Detect which cell encompasses the target text, then output its [x, y] center coordinate. 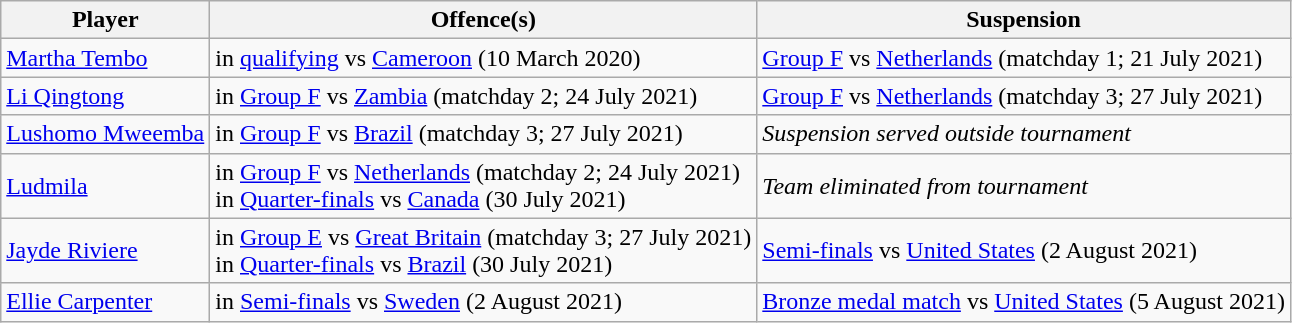
in Group F vs Zambia (matchday 2; 24 July 2021) [484, 96]
Team eliminated from tournament [1024, 186]
Ludmila [106, 186]
Offence(s) [484, 20]
Player [106, 20]
Group F vs Netherlands (matchday 1; 21 July 2021) [1024, 58]
in Group F vs Brazil (matchday 3; 27 July 2021) [484, 134]
in Semi-finals vs Sweden (2 August 2021) [484, 302]
Martha Tembo [106, 58]
Suspension served outside tournament [1024, 134]
Bronze medal match vs United States (5 August 2021) [1024, 302]
Li Qingtong [106, 96]
Group F vs Netherlands (matchday 3; 27 July 2021) [1024, 96]
in Group E vs Great Britain (matchday 3; 27 July 2021) in Quarter-finals vs Brazil (30 July 2021) [484, 250]
in Group F vs Netherlands (matchday 2; 24 July 2021) in Quarter-finals vs Canada (30 July 2021) [484, 186]
Jayde Riviere [106, 250]
in qualifying vs Cameroon (10 March 2020) [484, 58]
Semi-finals vs United States (2 August 2021) [1024, 250]
Lushomo Mweemba [106, 134]
Ellie Carpenter [106, 302]
Suspension [1024, 20]
